Return the (x, y) coordinate for the center point of the cell that contains the specified text.  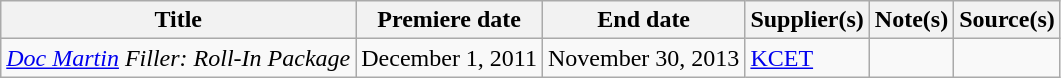
End date (644, 20)
Source(s) (1008, 20)
Title (178, 20)
December 1, 2011 (450, 58)
Supplier(s) (807, 20)
Note(s) (911, 20)
Premiere date (450, 20)
KCET (807, 58)
November 30, 2013 (644, 58)
Doc Martin Filler: Roll-In Package (178, 58)
